Search for the cell housing the specified text and yield its [X, Y] center coordinate. 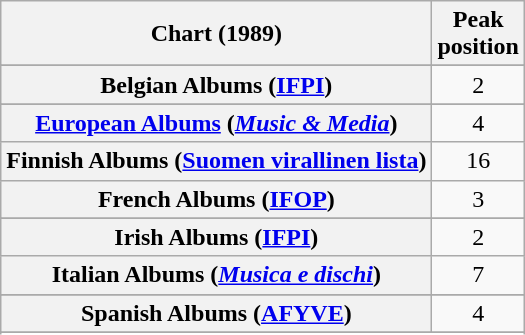
Chart (1989) [216, 34]
7 [478, 275]
16 [478, 161]
Peakposition [478, 34]
Belgian Albums (IFPI) [216, 85]
3 [478, 199]
Italian Albums (Musica e dischi) [216, 275]
French Albums (IFOP) [216, 199]
Spanish Albums (AFYVE) [216, 313]
European Albums (Music & Media) [216, 123]
Irish Albums (IFPI) [216, 237]
Finnish Albums (Suomen virallinen lista) [216, 161]
